Search for the cell housing the specified text and yield its [X, Y] center coordinate. 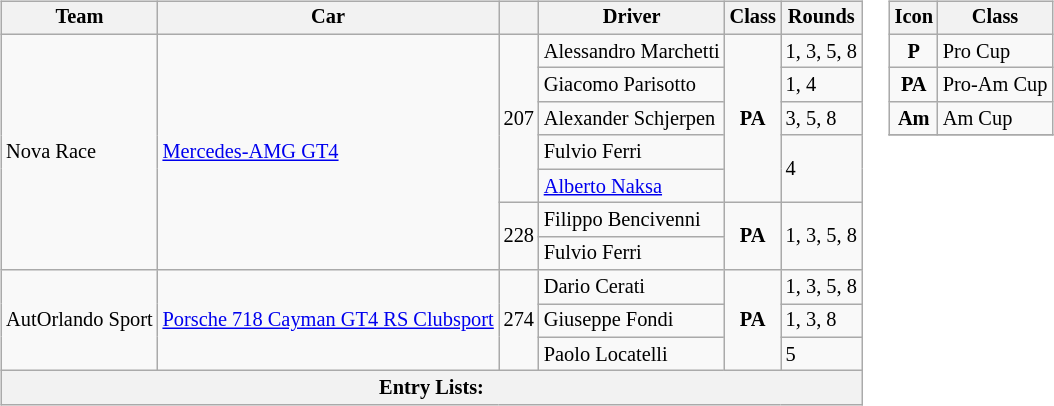
Porsche 718 Cayman GT4 RS Clubsport [328, 320]
Team [79, 18]
Alexander Schjerpen [632, 119]
Am [914, 119]
Giuseppe Fondi [632, 321]
Nova Race [79, 152]
Rounds [822, 18]
228 [519, 236]
Mercedes-AMG GT4 [328, 152]
Icon [914, 18]
Driver [632, 18]
1, 3, 8 [822, 321]
5 [822, 354]
P [914, 51]
Paolo Locatelli [632, 354]
274 [519, 320]
1, 4 [822, 85]
Pro-Am Cup [995, 85]
Alberto Naksa [632, 186]
Car [328, 18]
Dario Cerati [632, 287]
Entry Lists: [432, 388]
Pro Cup [995, 51]
Am Cup [995, 119]
Giacomo Parisotto [632, 85]
207 [519, 118]
AutOrlando Sport [79, 320]
Filippo Bencivenni [632, 220]
4 [822, 168]
Alessandro Marchetti [632, 51]
3, 5, 8 [822, 119]
